Return the [x, y] coordinate for the center point of the cell that contains the specified text.  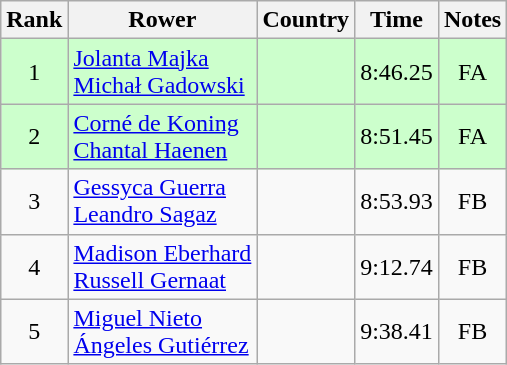
Corné de KoningChantal Haenen [162, 136]
Notes [472, 20]
8:46.25 [397, 72]
5 [34, 332]
9:12.74 [397, 266]
Jolanta MajkaMichał Gadowski [162, 72]
Madison EberhardRussell Gernaat [162, 266]
Time [397, 20]
Rower [162, 20]
2 [34, 136]
Miguel NietoÁngeles Gutiérrez [162, 332]
4 [34, 266]
Rank [34, 20]
Gessyca GuerraLeandro Sagaz [162, 202]
8:53.93 [397, 202]
9:38.41 [397, 332]
Country [306, 20]
1 [34, 72]
3 [34, 202]
8:51.45 [397, 136]
